Locate the cell with the specified text and output its (X, Y) center coordinate. 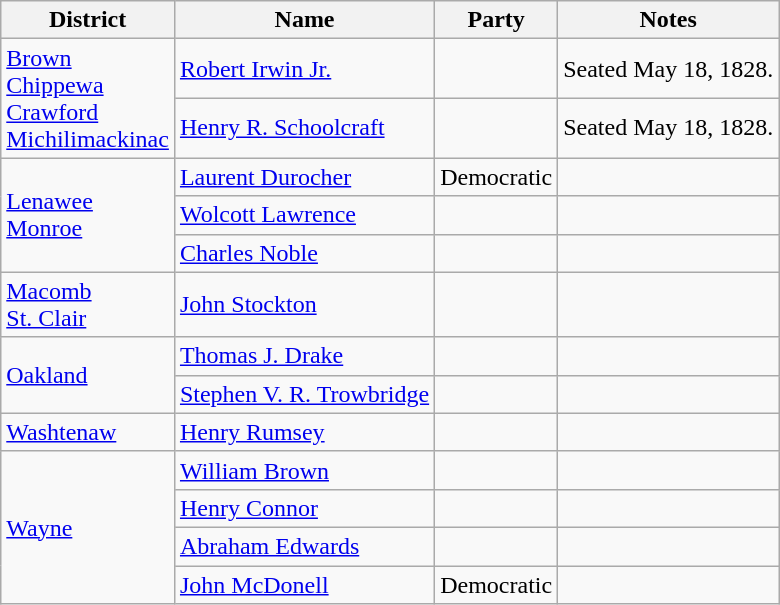
John Stockton (304, 304)
Oakland (88, 375)
LenaweeMonroe (88, 215)
Name (304, 20)
John McDonell (304, 585)
Notes (668, 20)
Laurent Durocher (304, 177)
William Brown (304, 470)
Henry Rumsey (304, 432)
Wolcott Lawrence (304, 215)
District (88, 20)
Charles Noble (304, 253)
BrownChippewaCrawfordMichilimackinac (88, 98)
Wayne (88, 527)
Thomas J. Drake (304, 356)
Stephen V. R. Trowbridge (304, 394)
Party (496, 20)
Henry R. Schoolcraft (304, 128)
MacombSt. Clair (88, 304)
Robert Irwin Jr. (304, 69)
Abraham Edwards (304, 546)
Washtenaw (88, 432)
Henry Connor (304, 508)
